Determine the [x, y] coordinate at the center of the cell enclosing the given text.  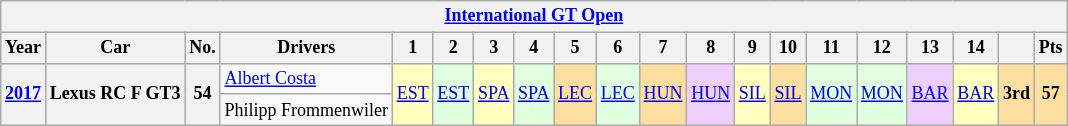
2017 [24, 94]
12 [882, 48]
Pts [1050, 48]
57 [1050, 94]
8 [711, 48]
Albert Costa [306, 78]
10 [788, 48]
4 [534, 48]
Lexus RC F GT3 [115, 94]
Philipp Frommenwiler [306, 110]
Drivers [306, 48]
Year [24, 48]
11 [832, 48]
No. [202, 48]
13 [930, 48]
International GT Open [534, 16]
6 [618, 48]
2 [454, 48]
3 [494, 48]
Car [115, 48]
3rd [1017, 94]
5 [576, 48]
14 [976, 48]
1 [412, 48]
9 [752, 48]
7 [663, 48]
54 [202, 94]
